Output the (X, Y) coordinate of the center of the cell containing the given text.  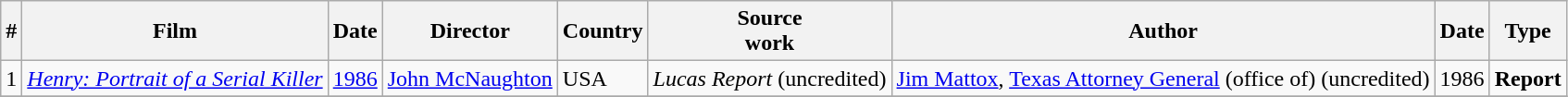
Sourcework (770, 31)
Author (1163, 31)
1 (11, 79)
Report (1527, 79)
Director (470, 31)
# (11, 31)
John McNaughton (470, 79)
Jim Mattox, Texas Attorney General (office of) (uncredited) (1163, 79)
Type (1527, 31)
Country (603, 31)
Henry: Portrait of a Serial Killer (175, 79)
Film (175, 31)
USA (603, 79)
Lucas Report (uncredited) (770, 79)
